Determine the (x, y) coordinate at the center of the cell enclosing the given text.  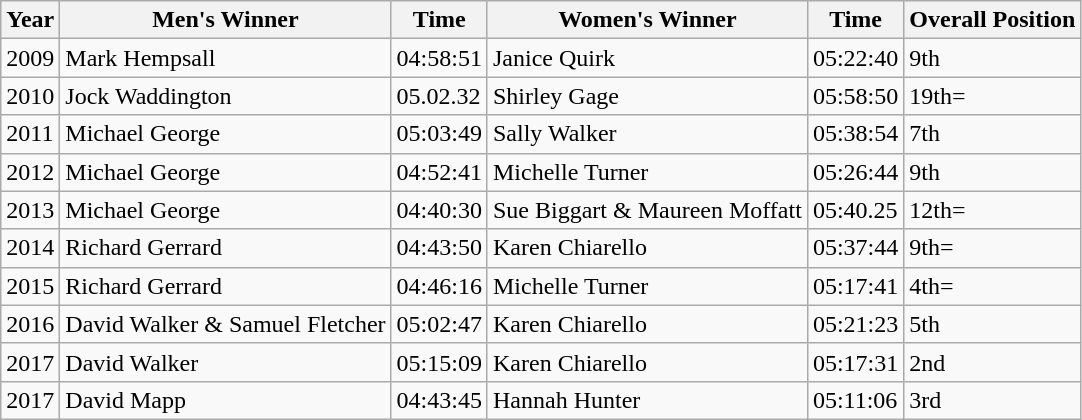
04:43:45 (439, 400)
05:40.25 (855, 210)
Sue Biggart & Maureen Moffatt (647, 210)
05:17:31 (855, 362)
05:37:44 (855, 248)
05:15:09 (439, 362)
2014 (30, 248)
3rd (992, 400)
05:17:41 (855, 286)
7th (992, 134)
5th (992, 324)
05.02.32 (439, 96)
David Walker (226, 362)
05:26:44 (855, 172)
04:52:41 (439, 172)
David Mapp (226, 400)
2009 (30, 58)
2010 (30, 96)
05:38:54 (855, 134)
David Walker & Samuel Fletcher (226, 324)
04:46:16 (439, 286)
05:21:23 (855, 324)
2015 (30, 286)
05:02:47 (439, 324)
9th= (992, 248)
04:58:51 (439, 58)
19th= (992, 96)
Men's Winner (226, 20)
04:40:30 (439, 210)
Year (30, 20)
05:22:40 (855, 58)
Janice Quirk (647, 58)
2011 (30, 134)
2013 (30, 210)
Mark Hempsall (226, 58)
2016 (30, 324)
Women's Winner (647, 20)
2012 (30, 172)
04:43:50 (439, 248)
4th= (992, 286)
05:58:50 (855, 96)
Shirley Gage (647, 96)
Sally Walker (647, 134)
Jock Waddington (226, 96)
2nd (992, 362)
05:03:49 (439, 134)
12th= (992, 210)
Hannah Hunter (647, 400)
Overall Position (992, 20)
05:11:06 (855, 400)
